Detect which cell encompasses the target text, then output its [x, y] center coordinate. 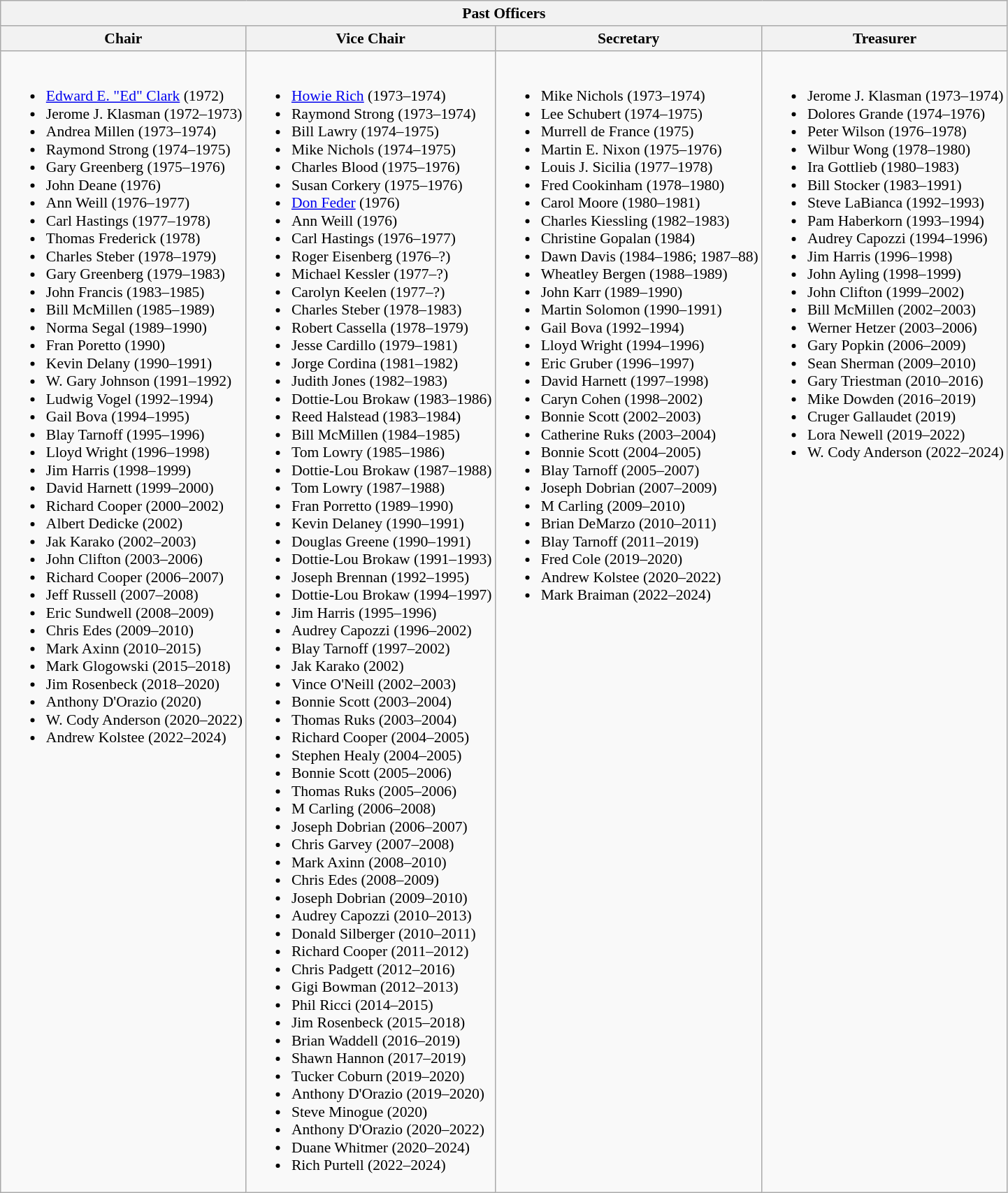
Vice Chair [370, 38]
Chair [123, 38]
Past Officers [504, 13]
Treasurer [885, 38]
Secretary [629, 38]
